Return (x, y) of the center of cell containing provided text 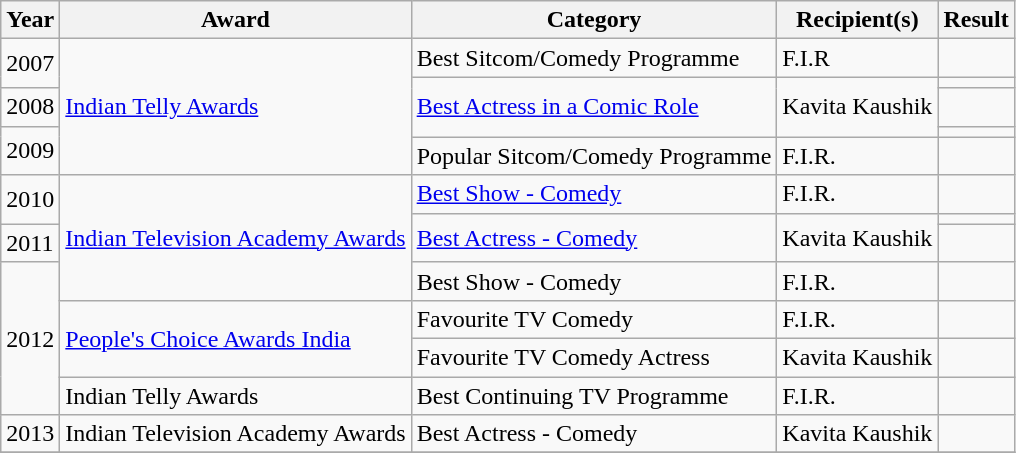
Best Sitcom/Comedy Programme (594, 58)
Best Actress in a Comic Role (594, 107)
Recipient(s) (858, 20)
Favourite TV Comedy Actress (594, 357)
2012 (30, 338)
People's Choice Awards India (236, 338)
2010 (30, 200)
2009 (30, 150)
2007 (30, 64)
Year (30, 20)
Favourite TV Comedy (594, 319)
F.I.R (858, 58)
Category (594, 20)
2008 (30, 107)
2013 (30, 434)
2011 (30, 243)
Best Continuing TV Programme (594, 395)
Popular Sitcom/Comedy Programme (594, 156)
Award (236, 20)
Result (976, 20)
